Return the [X, Y] coordinate for the center point of the cell that contains the specified text.  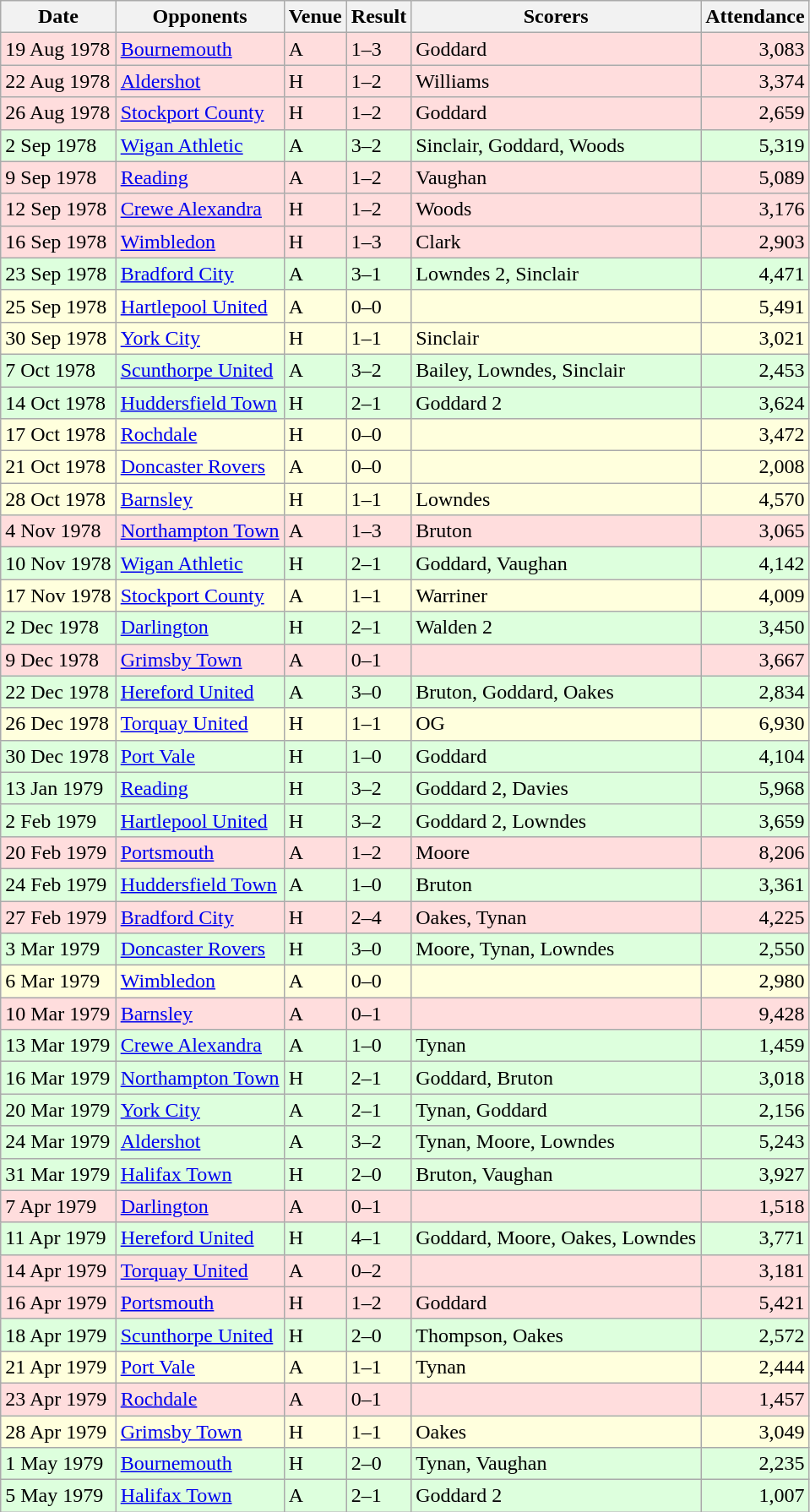
Scorers [556, 17]
14 Oct 1978 [58, 403]
Thompson, Oakes [556, 1335]
23 Sep 1978 [58, 274]
13 Mar 1979 [58, 1046]
3,450 [755, 628]
6,930 [755, 724]
4,570 [755, 499]
23 Apr 1979 [58, 1399]
9 Sep 1978 [58, 177]
2,550 [755, 949]
2,008 [755, 467]
9 Dec 1978 [58, 660]
5,421 [755, 1303]
Woods [556, 209]
26 Dec 1978 [58, 724]
2,156 [755, 1110]
5,968 [755, 788]
Goddard, Bruton [556, 1078]
12 Sep 1978 [58, 209]
11 Apr 1979 [58, 1238]
5 May 1979 [58, 1496]
20 Mar 1979 [58, 1110]
21 Apr 1979 [58, 1367]
Williams [556, 81]
3,927 [755, 1174]
1,459 [755, 1046]
2,659 [755, 113]
20 Feb 1979 [58, 852]
14 Apr 1979 [58, 1270]
18 Apr 1979 [58, 1335]
2,834 [755, 692]
3 Mar 1979 [58, 949]
Tynan, Moore, Lowndes [556, 1142]
3,659 [755, 820]
Goddard 2, Davies [556, 788]
8,206 [755, 852]
4,142 [755, 563]
3,181 [755, 1270]
2,235 [755, 1464]
26 Aug 1978 [58, 113]
Moore, Tynan, Lowndes [556, 949]
16 Sep 1978 [58, 242]
31 Mar 1979 [58, 1174]
2,444 [755, 1367]
2,572 [755, 1335]
27 Feb 1979 [58, 916]
2,903 [755, 242]
Tynan, Goddard [556, 1110]
19 Aug 1978 [58, 49]
2 Dec 1978 [58, 628]
17 Nov 1978 [58, 596]
OG [556, 724]
4,009 [755, 596]
Sinclair [556, 338]
24 Mar 1979 [58, 1142]
16 Mar 1979 [58, 1078]
7 Oct 1978 [58, 370]
Opponents [199, 17]
3,361 [755, 884]
22 Aug 1978 [58, 81]
3,374 [755, 81]
Bailey, Lowndes, Sinclair [556, 370]
21 Oct 1978 [58, 467]
10 Nov 1978 [58, 563]
2–4 [378, 916]
2 Feb 1979 [58, 820]
Moore [556, 852]
4 Nov 1978 [58, 531]
3,667 [755, 660]
Goddard 2, Lowndes [556, 820]
13 Jan 1979 [58, 788]
3,176 [755, 209]
16 Apr 1979 [58, 1303]
4,104 [755, 756]
1,457 [755, 1399]
3,771 [755, 1238]
1 May 1979 [58, 1464]
30 Sep 1978 [58, 338]
6 Mar 1979 [58, 982]
3,065 [755, 531]
Warriner [556, 596]
2 Sep 1978 [58, 145]
17 Oct 1978 [58, 435]
3,624 [755, 403]
Lowndes 2, Sinclair [556, 274]
Clark [556, 242]
Result [378, 17]
24 Feb 1979 [58, 884]
5,243 [755, 1142]
10 Mar 1979 [58, 1014]
Bruton, Vaughan [556, 1174]
5,319 [755, 145]
Venue [315, 17]
5,491 [755, 306]
0–2 [378, 1270]
30 Dec 1978 [58, 756]
Oakes [556, 1432]
3,021 [755, 338]
22 Dec 1978 [58, 692]
9,428 [755, 1014]
25 Sep 1978 [58, 306]
1,007 [755, 1496]
4,225 [755, 916]
7 Apr 1979 [58, 1206]
3,049 [755, 1432]
Goddard, Moore, Oakes, Lowndes [556, 1238]
Attendance [755, 17]
Lowndes [556, 499]
2,980 [755, 982]
3,472 [755, 435]
28 Oct 1978 [58, 499]
Bruton, Goddard, Oakes [556, 692]
28 Apr 1979 [58, 1432]
3,018 [755, 1078]
1,518 [755, 1206]
Walden 2 [556, 628]
2,453 [755, 370]
4–1 [378, 1238]
Vaughan [556, 177]
Goddard, Vaughan [556, 563]
5,089 [755, 177]
3,083 [755, 49]
Oakes, Tynan [556, 916]
3–1 [378, 274]
Sinclair, Goddard, Woods [556, 145]
4,471 [755, 274]
Tynan, Vaughan [556, 1464]
Date [58, 17]
